Determine the [X, Y] coordinate at the center of the cell enclosing the given text.  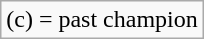
(c) = past champion [102, 20]
